Find where the given text appears and provide that cell's center as [X, Y] coordinate. 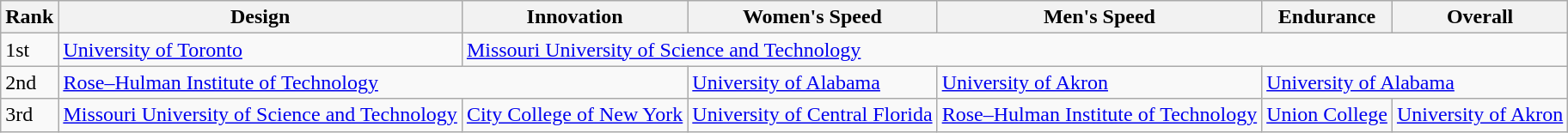
Men's Speed [1099, 17]
Women's Speed [812, 17]
Design [260, 17]
2nd [29, 82]
1st [29, 50]
Endurance [1327, 17]
Union College [1327, 115]
City College of New York [574, 115]
Overall [1479, 17]
Innovation [574, 17]
University of Central Florida [812, 115]
3rd [29, 115]
Rank [29, 17]
University of Toronto [260, 50]
